Output the [x, y] coordinate of the center of the cell containing the given text.  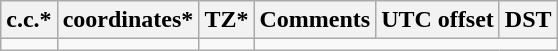
UTC offset [438, 20]
DST [528, 20]
TZ* [226, 20]
c.c.* [29, 20]
Comments [315, 20]
coordinates* [128, 20]
